Determine the [X, Y] coordinate at the center of the cell enclosing the given text.  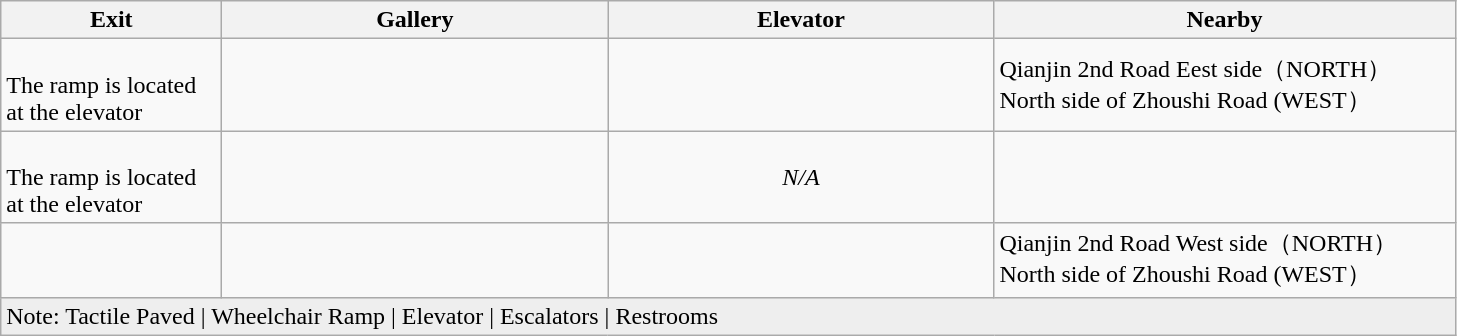
Exit [112, 20]
Qianjin 2nd Road Eest side（NORTH）North side of Zhoushi Road (WEST） [1224, 85]
Gallery [415, 20]
Qianjin 2nd Road West side（NORTH）North side of Zhoushi Road (WEST） [1224, 260]
N/A [801, 177]
Note: Tactile Paved | Wheelchair Ramp | Elevator | Escalators | Restrooms [728, 316]
Elevator [801, 20]
Nearby [1224, 20]
